Extract the [x, y] coordinate from the center of the cell holding the provided text.  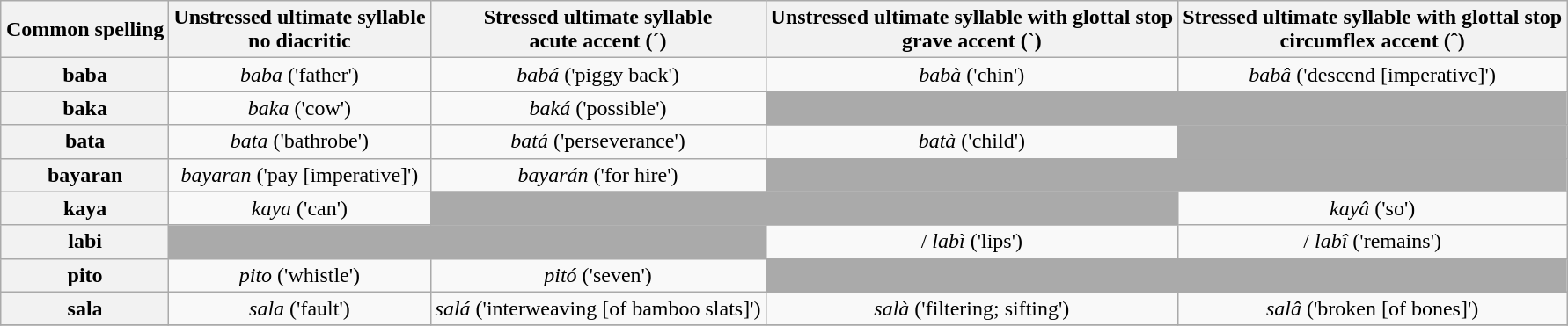
baka [84, 108]
pitó ('seven') [598, 275]
Common spelling [84, 30]
labi [84, 242]
salá ('interweaving [of bamboo slats]') [598, 308]
Stressed ultimate syllableacute accent (´) [598, 30]
bayaran ('pay [imperative]') [299, 175]
babâ ('descend [imperative]') [1373, 75]
pito ('whistle') [299, 275]
sala [84, 308]
kaya [84, 208]
Stressed ultimate syllable with glottal stopcircumflex accent (ˆ) [1373, 30]
batà ('child') [971, 141]
kaya ('can') [299, 208]
sala ('fault') [299, 308]
baká ('possible') [598, 108]
bayarán ('for hire') [598, 175]
baka ('cow') [299, 108]
baba ('father') [299, 75]
salà ('filtering; sifting') [971, 308]
pito [84, 275]
bata [84, 141]
bayaran [84, 175]
kayâ ('so') [1373, 208]
babá ('piggy back') [598, 75]
batá ('perseverance') [598, 141]
babà ('chin') [971, 75]
bata ('bathrobe') [299, 141]
Unstressed ultimate syllableno diacritic [299, 30]
Unstressed ultimate syllable with glottal stopgrave accent (`) [971, 30]
/ labì ('lips') [971, 242]
salâ ('broken [of bones]') [1373, 308]
baba [84, 75]
/ labî ('remains') [1373, 242]
